Locate the cell with the specified text and output its (X, Y) center coordinate. 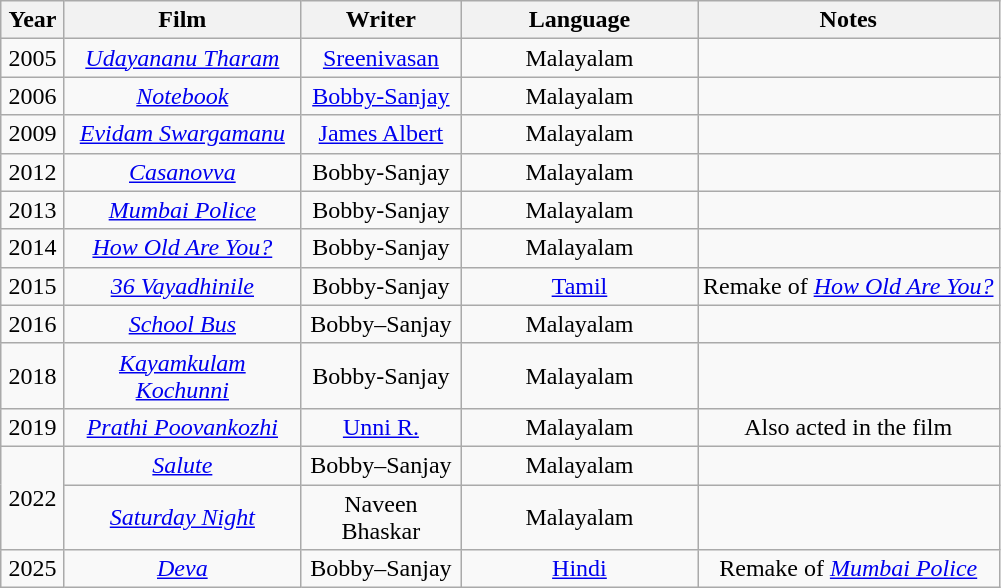
2016 (33, 324)
Naveen Bhaskar (380, 516)
Deva (182, 569)
Tamil (579, 286)
Writer (380, 20)
Year (33, 20)
2022 (33, 498)
Mumbai Police (182, 210)
2014 (33, 248)
Also acted in the film (849, 427)
Film (182, 20)
James Albert (380, 134)
Unni R. (380, 427)
Notebook (182, 96)
Udayananu Tharam (182, 58)
2005 (33, 58)
Notes (849, 20)
Remake of Mumbai Police (849, 569)
Sreenivasan (380, 58)
Hindi (579, 569)
How Old Are You? (182, 248)
School Bus (182, 324)
36 Vayadhinile (182, 286)
2009 (33, 134)
Remake of How Old Are You? (849, 286)
Saturday Night (182, 516)
2015 (33, 286)
Language (579, 20)
Casanovva (182, 172)
2012 (33, 172)
2013 (33, 210)
Salute (182, 465)
Evidam Swargamanu (182, 134)
2006 (33, 96)
2025 (33, 569)
2019 (33, 427)
Kayamkulam Kochunni (182, 376)
Prathi Poovankozhi (182, 427)
2018 (33, 376)
